Locate the cell with the specified text and output its [X, Y] center coordinate. 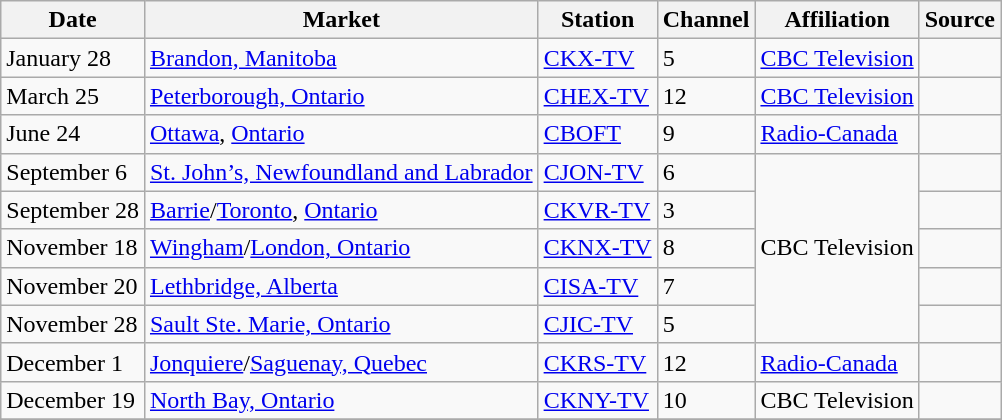
CJON-TV [598, 172]
November 20 [73, 286]
Affiliation [837, 20]
Station [598, 20]
CKNX-TV [598, 248]
March 25 [73, 96]
Lethbridge, Alberta [341, 286]
Wingham/London, Ontario [341, 248]
7 [706, 286]
November 28 [73, 324]
CKRS-TV [598, 362]
Date [73, 20]
December 1 [73, 362]
CKVR-TV [598, 210]
CHEX-TV [598, 96]
9 [706, 134]
10 [706, 400]
CKNY-TV [598, 400]
Barrie/Toronto, Ontario [341, 210]
Brandon, Manitoba [341, 58]
Sault Ste. Marie, Ontario [341, 324]
Jonquiere/Saguenay, Quebec [341, 362]
3 [706, 210]
January 28 [73, 58]
June 24 [73, 134]
November 18 [73, 248]
CKX-TV [598, 58]
CJIC-TV [598, 324]
CBOFT [598, 134]
CISA-TV [598, 286]
Peterborough, Ontario [341, 96]
6 [706, 172]
December 19 [73, 400]
North Bay, Ontario [341, 400]
Market [341, 20]
St. John’s, Newfoundland and Labrador [341, 172]
8 [706, 248]
September 6 [73, 172]
Source [960, 20]
Ottawa, Ontario [341, 134]
September 28 [73, 210]
Channel [706, 20]
